Detect which cell encompasses the target text, then output its [x, y] center coordinate. 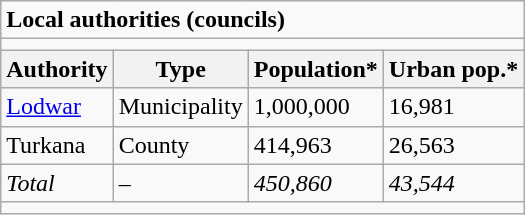
26,563 [453, 145]
16,981 [453, 107]
414,963 [316, 145]
– [180, 183]
1,000,000 [316, 107]
Authority [57, 69]
Total [57, 183]
Population* [316, 69]
Lodwar [57, 107]
Local authorities (councils) [262, 20]
Type [180, 69]
County [180, 145]
Urban pop.* [453, 69]
43,544 [453, 183]
Turkana [57, 145]
450,860 [316, 183]
Municipality [180, 107]
